Return (x, y) of the center of cell containing provided text 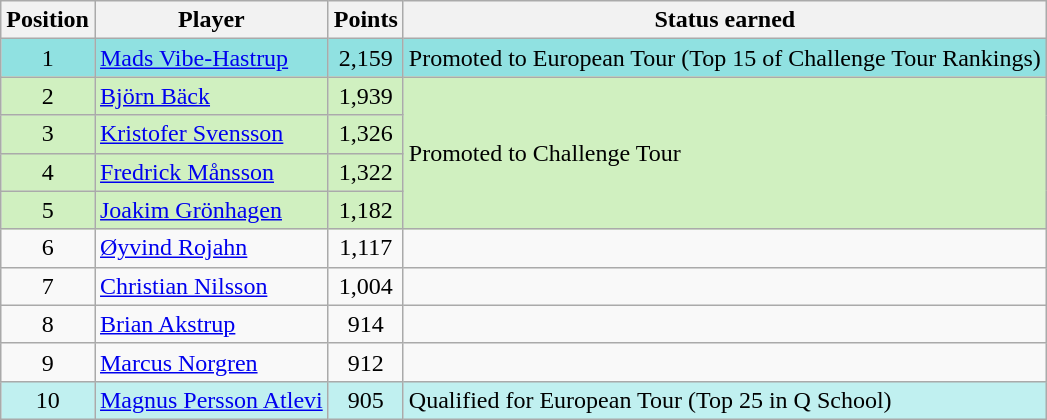
Magnus Persson Atlevi (211, 400)
912 (366, 362)
Brian Akstrup (211, 324)
2 (48, 96)
Position (48, 20)
4 (48, 172)
Kristofer Svensson (211, 134)
5 (48, 210)
Øyvind Rojahn (211, 248)
10 (48, 400)
Fredrick Månsson (211, 172)
8 (48, 324)
Marcus Norgren (211, 362)
Points (366, 20)
914 (366, 324)
6 (48, 248)
Björn Bäck (211, 96)
Joakim Grönhagen (211, 210)
1,117 (366, 248)
1,182 (366, 210)
2,159 (366, 58)
1,939 (366, 96)
Promoted to European Tour (Top 15 of Challenge Tour Rankings) (724, 58)
1,326 (366, 134)
1 (48, 58)
9 (48, 362)
Qualified for European Tour (Top 25 in Q School) (724, 400)
905 (366, 400)
1,004 (366, 286)
Mads Vibe-Hastrup (211, 58)
Player (211, 20)
Christian Nilsson (211, 286)
Status earned (724, 20)
1,322 (366, 172)
Promoted to Challenge Tour (724, 153)
3 (48, 134)
7 (48, 286)
